Locate the cell with the specified text and output its (x, y) center coordinate. 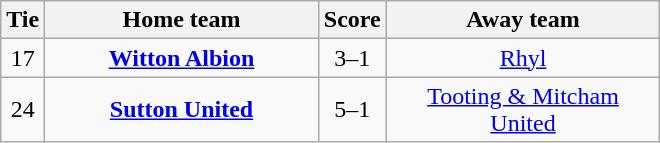
Home team (182, 20)
Tooting & Mitcham United (523, 110)
Score (352, 20)
24 (23, 110)
17 (23, 58)
Away team (523, 20)
Rhyl (523, 58)
Sutton United (182, 110)
Tie (23, 20)
3–1 (352, 58)
Witton Albion (182, 58)
5–1 (352, 110)
